Extract the [x, y] coordinate from the center of the cell holding the provided text.  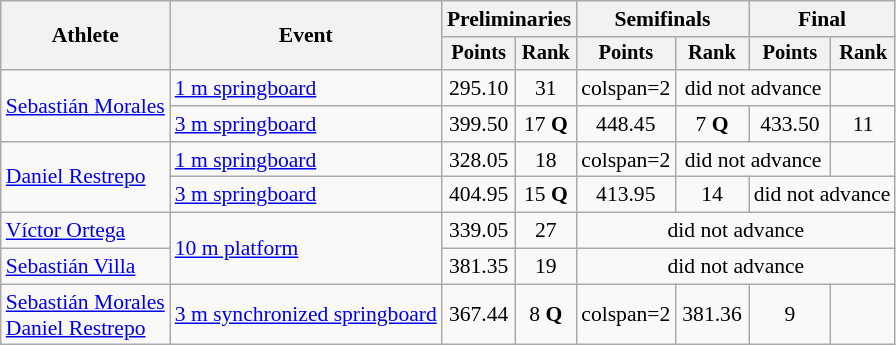
10 m platform [306, 248]
381.36 [712, 314]
367.44 [479, 314]
Preliminaries [509, 19]
Final [822, 19]
Sebastián Villa [86, 267]
Athlete [86, 36]
Sebastián Morales [86, 106]
14 [712, 195]
31 [546, 88]
328.05 [479, 160]
Daniel Restrepo [86, 178]
Víctor Ortega [86, 231]
339.05 [479, 231]
15 Q [546, 195]
404.95 [479, 195]
Sebastián MoralesDaniel Restrepo [86, 314]
295.10 [479, 88]
19 [546, 267]
Event [306, 36]
399.50 [479, 124]
7 Q [712, 124]
9 [790, 314]
27 [546, 231]
413.95 [626, 195]
Semifinals [662, 19]
381.35 [479, 267]
448.45 [626, 124]
8 Q [546, 314]
11 [864, 124]
433.50 [790, 124]
3 m synchronized springboard [306, 314]
17 Q [546, 124]
18 [546, 160]
